Pinpoint the cell where the given text exists, returning its (x, y) midpoint coordinate. 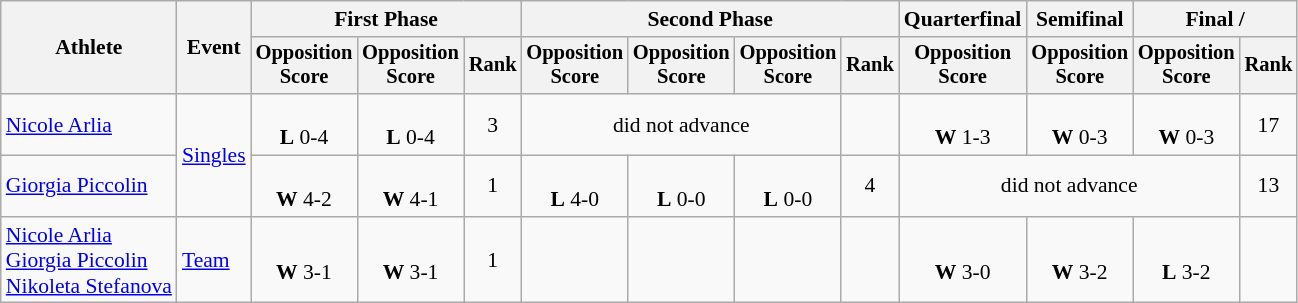
3 (493, 124)
W 4-1 (410, 186)
L 4-0 (574, 186)
Nicole Arlia (89, 124)
17 (1269, 124)
Second Phase (710, 19)
4 (870, 186)
13 (1269, 186)
Athlete (89, 48)
Event (214, 48)
W 4-2 (304, 186)
Quarterfinal (963, 19)
Final / (1215, 19)
Semifinal (1080, 19)
Giorgia Piccolin (89, 186)
First Phase (386, 19)
1 (493, 186)
Singles (214, 155)
W 1-3 (963, 124)
